Detect which cell encompasses the target text, then output its (x, y) center coordinate. 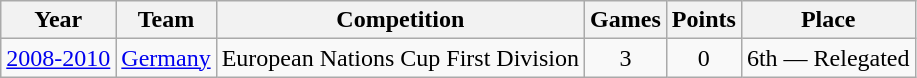
Year (58, 20)
0 (704, 58)
Germany (166, 58)
Points (704, 20)
European Nations Cup First Division (400, 58)
3 (626, 58)
Competition (400, 20)
6th — Relegated (828, 58)
Place (828, 20)
Team (166, 20)
2008-2010 (58, 58)
Games (626, 20)
